From the cell containing the given text, extract its center point as (x, y) coordinate. 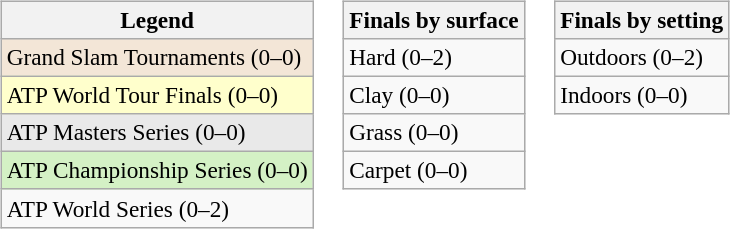
Finals by surface (434, 20)
Grass (0–0) (434, 133)
ATP World Series (0–2) (157, 208)
ATP World Tour Finals (0–0) (157, 95)
Finals by setting (642, 20)
ATP Masters Series (0–0) (157, 133)
Hard (0–2) (434, 57)
Outdoors (0–2) (642, 57)
ATP Championship Series (0–0) (157, 171)
Carpet (0–0) (434, 171)
Legend (157, 20)
Clay (0–0) (434, 95)
Indoors (0–0) (642, 95)
Grand Slam Tournaments (0–0) (157, 57)
